Find where the given text appears and provide that cell's center as [X, Y] coordinate. 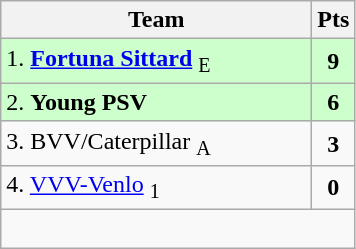
6 [334, 102]
1. Fortuna Sittard E [156, 61]
9 [334, 61]
Team [156, 20]
4. VVV-Venlo 1 [156, 188]
3 [334, 143]
0 [334, 188]
2. Young PSV [156, 102]
3. BVV/Caterpillar A [156, 143]
Pts [334, 20]
